Capture the cell that displays the provided text and extract its (x, y) central coordinate. 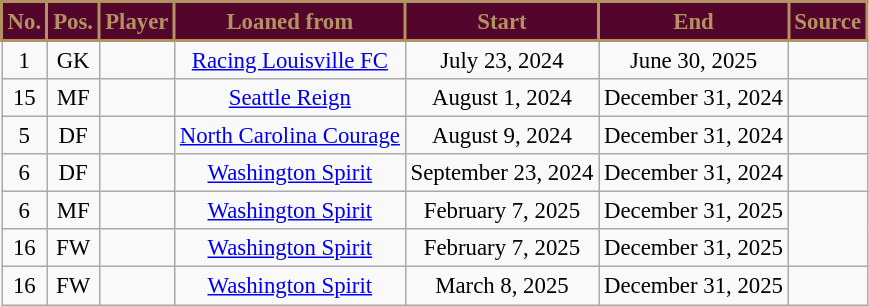
5 (25, 136)
September 23, 2024 (502, 173)
Racing Louisville FC (290, 60)
15 (25, 98)
End (694, 22)
Pos. (73, 22)
July 23, 2024 (502, 60)
Source (828, 22)
August 1, 2024 (502, 98)
March 8, 2025 (502, 286)
August 9, 2024 (502, 136)
GK (73, 60)
Loaned from (290, 22)
June 30, 2025 (694, 60)
North Carolina Courage (290, 136)
No. (25, 22)
Player (136, 22)
1 (25, 60)
Start (502, 22)
Seattle Reign (290, 98)
